Pinpoint the cell where the given text exists, returning its [X, Y] midpoint coordinate. 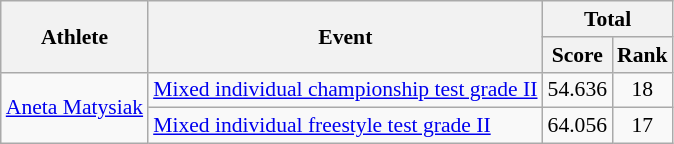
54.636 [578, 90]
Athlete [74, 36]
17 [642, 126]
Score [578, 55]
18 [642, 90]
64.056 [578, 126]
Mixed individual championship test grade II [345, 90]
Event [345, 36]
Mixed individual freestyle test grade II [345, 126]
Aneta Matysiak [74, 108]
Total [608, 19]
Rank [642, 55]
